Return [X, Y] of the center of cell containing provided text 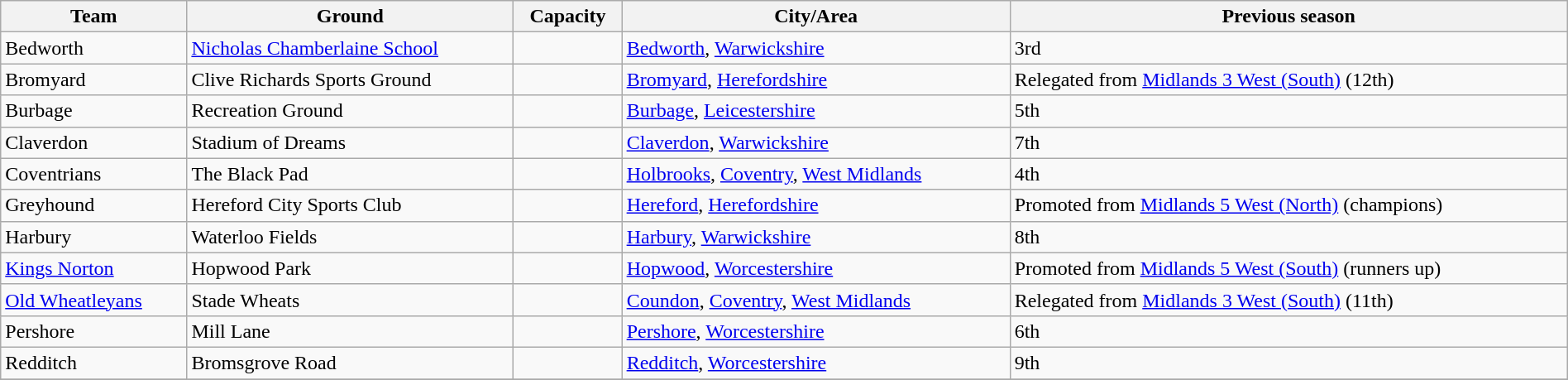
Bedworth [94, 48]
Harbury, Warwickshire [815, 237]
3rd [1288, 48]
Old Wheatleyans [94, 300]
Team [94, 17]
6th [1288, 331]
Coundon, Coventry, West Midlands [815, 300]
Bromyard, Herefordshire [815, 79]
Waterloo Fields [351, 237]
Coventrians [94, 174]
Relegated from Midlands 3 West (South) (12th) [1288, 79]
Promoted from Midlands 5 West (North) (champions) [1288, 205]
Greyhound [94, 205]
Ground [351, 17]
Redditch, Worcestershire [815, 363]
Hopwood, Worcestershire [815, 268]
Previous season [1288, 17]
5th [1288, 111]
Pershore, Worcestershire [815, 331]
Stade Wheats [351, 300]
The Black Pad [351, 174]
Stadium of Dreams [351, 142]
Hopwood Park [351, 268]
Bromyard [94, 79]
Burbage, Leicestershire [815, 111]
7th [1288, 142]
Claverdon [94, 142]
Mill Lane [351, 331]
Recreation Ground [351, 111]
Promoted from Midlands 5 West (South) (runners up) [1288, 268]
Claverdon, Warwickshire [815, 142]
8th [1288, 237]
Relegated from Midlands 3 West (South) (11th) [1288, 300]
Hereford, Herefordshire [815, 205]
Burbage [94, 111]
Redditch [94, 363]
City/Area [815, 17]
Pershore [94, 331]
Bedworth, Warwickshire [815, 48]
4th [1288, 174]
Kings Norton [94, 268]
Hereford City Sports Club [351, 205]
Holbrooks, Coventry, West Midlands [815, 174]
Nicholas Chamberlaine School [351, 48]
Harbury [94, 237]
9th [1288, 363]
Bromsgrove Road [351, 363]
Capacity [567, 17]
Clive Richards Sports Ground [351, 79]
